Provide the [x, y] coordinate of the cell's center where the given text is located.  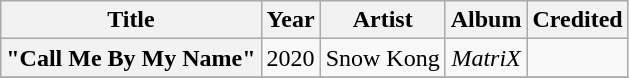
2020 [290, 58]
Credited [578, 20]
Snow Kong [382, 58]
Year [290, 20]
Artist [382, 20]
Album [486, 20]
MatriX [486, 58]
Title [131, 20]
"Call Me By My Name" [131, 58]
